From the cell containing the given text, extract its center point as [x, y] coordinate. 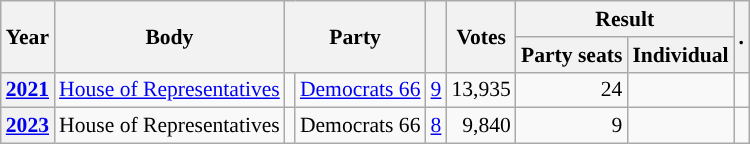
Body [170, 36]
Individual [680, 55]
. [742, 36]
Party [356, 36]
Votes [480, 36]
2023 [28, 126]
9,840 [480, 126]
2021 [28, 90]
Year [28, 36]
8 [436, 126]
13,935 [480, 90]
Party seats [572, 55]
Result [625, 19]
24 [572, 90]
